Locate the cell with the specified text and output its (x, y) center coordinate. 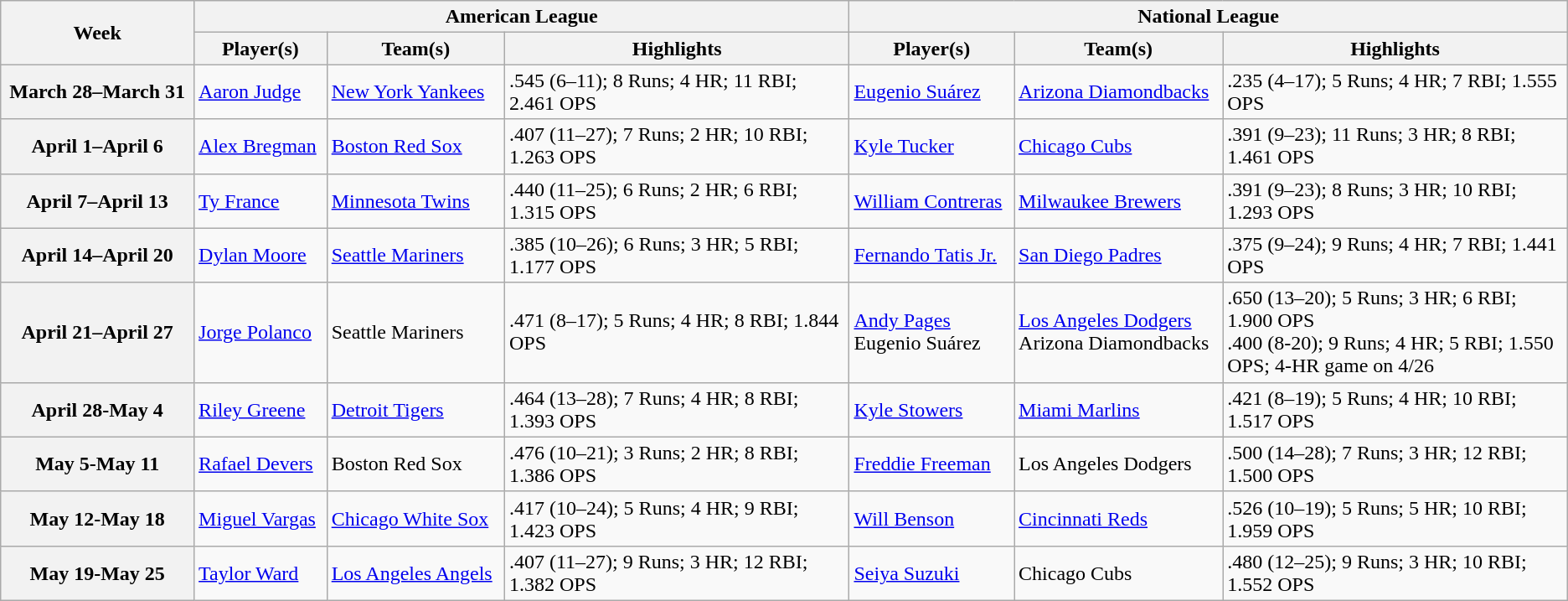
.235 (4–17); 5 Runs; 4 HR; 7 RBI; 1.555 OPS (1395, 92)
.440 (11–25); 6 Runs; 2 HR; 6 RBI; 1.315 OPS (677, 201)
April 14–April 20 (97, 255)
.526 (10–19); 5 Runs; 5 HR; 10 RBI; 1.959 OPS (1395, 518)
April 7–April 13 (97, 201)
Minnesota Twins (415, 201)
Will Benson (931, 518)
.480 (12–25); 9 Runs; 3 HR; 10 RBI; 1.552 OPS (1395, 573)
Los Angeles Angels (415, 573)
Detroit Tigers (415, 409)
Los Angeles DodgersArizona Diamondbacks (1119, 332)
Kyle Tucker (931, 146)
Chicago White Sox (415, 518)
American League (522, 17)
May 19-May 25 (97, 573)
Fernando Tatis Jr. (931, 255)
San Diego Padres (1119, 255)
Miguel Vargas (261, 518)
Jorge Polanco (261, 332)
Milwaukee Brewers (1119, 201)
Kyle Stowers (931, 409)
Seiya Suzuki (931, 573)
.375 (9–24); 9 Runs; 4 HR; 7 RBI; 1.441 OPS (1395, 255)
.476 (10–21); 3 Runs; 2 HR; 8 RBI; 1.386 OPS (677, 464)
Eugenio Suárez (931, 92)
Andy PagesEugenio Suárez (931, 332)
Miami Marlins (1119, 409)
.421 (8–19); 5 Runs; 4 HR; 10 RBI; 1.517 OPS (1395, 409)
Alex Bregman (261, 146)
.391 (9–23); 8 Runs; 3 HR; 10 RBI; 1.293 OPS (1395, 201)
.407 (11–27); 7 Runs; 2 HR; 10 RBI; 1.263 OPS (677, 146)
.650 (13–20); 5 Runs; 3 HR; 6 RBI; 1.900 OPS.400 (8-20); 9 Runs; 4 HR; 5 RBI; 1.550 OPS; 4-HR game on 4/26 (1395, 332)
Taylor Ward (261, 573)
April 1–April 6 (97, 146)
National League (1208, 17)
Arizona Diamondbacks (1119, 92)
May 5-May 11 (97, 464)
Aaron Judge (261, 92)
Dylan Moore (261, 255)
.417 (10–24); 5 Runs; 4 HR; 9 RBI; 1.423 OPS (677, 518)
April 21–April 27 (97, 332)
May 12-May 18 (97, 518)
Ty France (261, 201)
.407 (11–27); 9 Runs; 3 HR; 12 RBI; 1.382 OPS (677, 573)
.391 (9–23); 11 Runs; 3 HR; 8 RBI; 1.461 OPS (1395, 146)
New York Yankees (415, 92)
Cincinnati Reds (1119, 518)
.500 (14–28); 7 Runs; 3 HR; 12 RBI; 1.500 OPS (1395, 464)
Rafael Devers (261, 464)
.471 (8–17); 5 Runs; 4 HR; 8 RBI; 1.844 OPS (677, 332)
April 28-May 4 (97, 409)
.385 (10–26); 6 Runs; 3 HR; 5 RBI; 1.177 OPS (677, 255)
Riley Greene (261, 409)
William Contreras (931, 201)
.464 (13–28); 7 Runs; 4 HR; 8 RBI; 1.393 OPS (677, 409)
March 28–March 31 (97, 92)
Los Angeles Dodgers (1119, 464)
Week (97, 33)
.545 (6–11); 8 Runs; 4 HR; 11 RBI; 2.461 OPS (677, 92)
Freddie Freeman (931, 464)
